Capture the cell that displays the provided text and extract its (x, y) central coordinate. 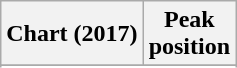
Peakposition (189, 34)
Chart (2017) (72, 34)
